Identify which cell holds the provided text, then report its [X, Y] central coordinate. 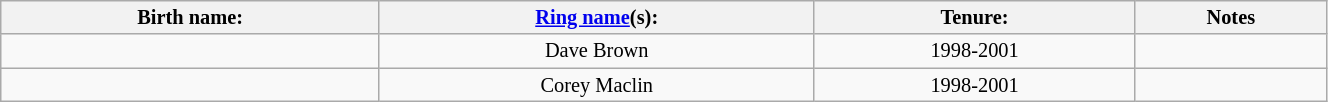
Tenure: [974, 17]
Birth name: [190, 17]
Corey Maclin [596, 85]
Notes [1230, 17]
Dave Brown [596, 51]
Ring name(s): [596, 17]
